Identify which cell holds the provided text, then report its (X, Y) central coordinate. 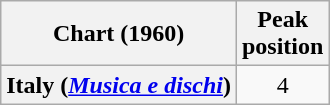
Chart (1960) (119, 34)
4 (282, 85)
Peakposition (282, 34)
Italy (Musica e dischi) (119, 85)
